Find where the given text appears and provide that cell's center as [x, y] coordinate. 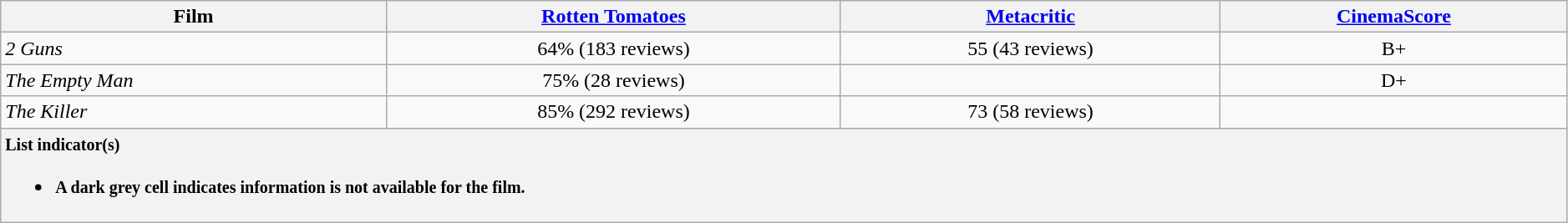
B+ [1394, 48]
The Empty Man [194, 80]
55 (43 reviews) [1030, 48]
73 (58 reviews) [1030, 112]
Metacritic [1030, 17]
Rotten Tomatoes [613, 17]
75% (28 reviews) [613, 80]
Film [194, 17]
85% (292 reviews) [613, 112]
CinemaScore [1394, 17]
List indicator(s)A dark grey cell indicates information is not available for the film. [784, 175]
D+ [1394, 80]
2 Guns [194, 48]
64% (183 reviews) [613, 48]
The Killer [194, 112]
